Locate the cell with the specified text and output its (X, Y) center coordinate. 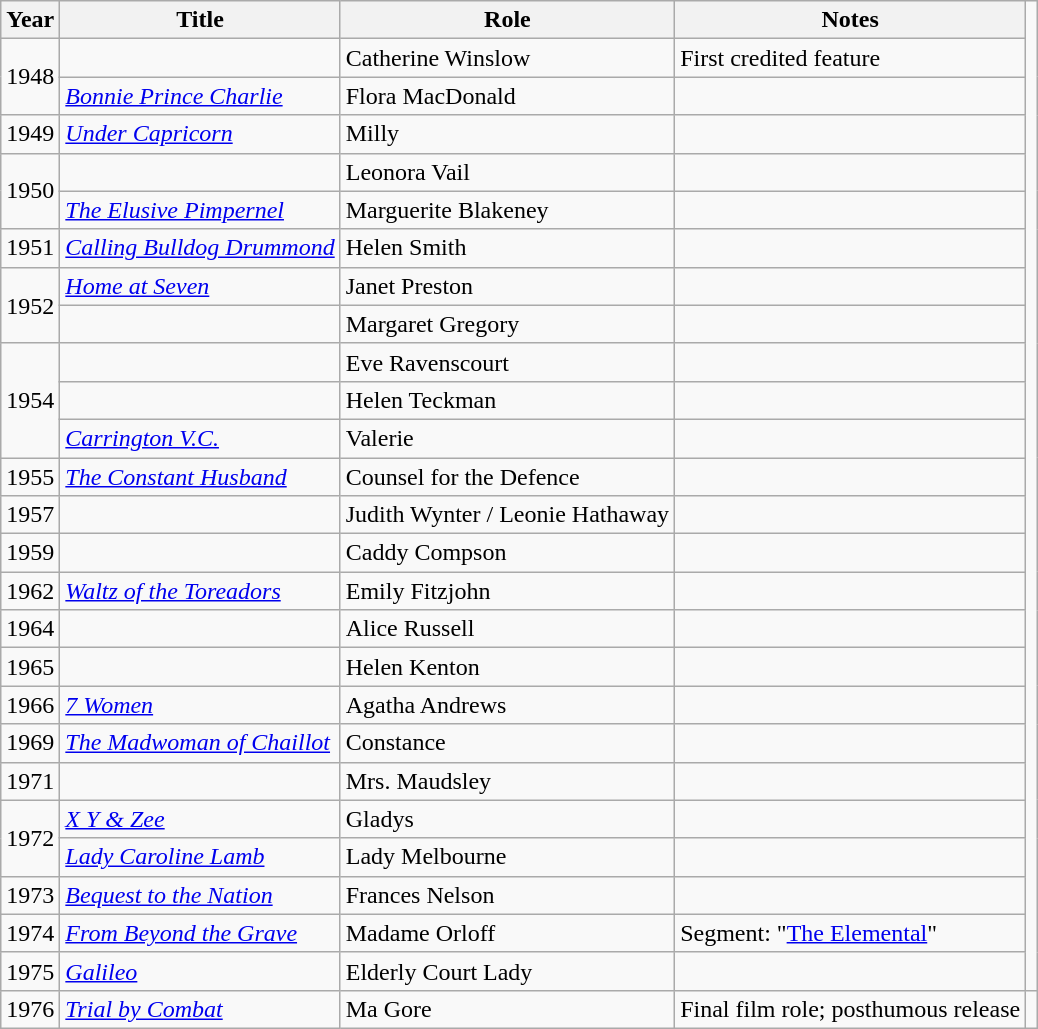
Trial by Combat (200, 1009)
Leonora Vail (507, 172)
The Constant Husband (200, 477)
Janet Preston (507, 286)
Flora MacDonald (507, 96)
1951 (30, 248)
Calling Bulldog Drummond (200, 248)
Year (30, 20)
Caddy Compson (507, 553)
Segment: "The Elemental" (850, 933)
Agatha Andrews (507, 705)
1972 (30, 838)
Constance (507, 743)
1948 (30, 77)
1976 (30, 1009)
Catherine Winslow (507, 58)
Eve Ravenscourt (507, 362)
1949 (30, 134)
Valerie (507, 438)
1971 (30, 781)
Carrington V.C. (200, 438)
Judith Wynter / Leonie Hathaway (507, 515)
1969 (30, 743)
1957 (30, 515)
1954 (30, 400)
First credited feature (850, 58)
Role (507, 20)
1975 (30, 971)
1952 (30, 305)
Lady Caroline Lamb (200, 857)
1966 (30, 705)
X Y & Zee (200, 819)
Emily Fitzjohn (507, 591)
Lady Melbourne (507, 857)
Bequest to the Nation (200, 895)
Final film role; posthumous release (850, 1009)
1964 (30, 629)
Helen Kenton (507, 667)
Elderly Court Lady (507, 971)
Galileo (200, 971)
From Beyond the Grave (200, 933)
7 Women (200, 705)
Bonnie Prince Charlie (200, 96)
Frances Nelson (507, 895)
1955 (30, 477)
Helen Teckman (507, 400)
Waltz of the Toreadors (200, 591)
The Madwoman of Chaillot (200, 743)
Margaret Gregory (507, 324)
1962 (30, 591)
Ma Gore (507, 1009)
Alice Russell (507, 629)
1965 (30, 667)
1974 (30, 933)
Madame Orloff (507, 933)
Marguerite Blakeney (507, 210)
Home at Seven (200, 286)
Helen Smith (507, 248)
1950 (30, 191)
Mrs. Maudsley (507, 781)
The Elusive Pimpernel (200, 210)
1959 (30, 553)
Notes (850, 20)
Milly (507, 134)
Counsel for the Defence (507, 477)
1973 (30, 895)
Title (200, 20)
Under Capricorn (200, 134)
Gladys (507, 819)
